Search for the cell housing the specified text and yield its (X, Y) center coordinate. 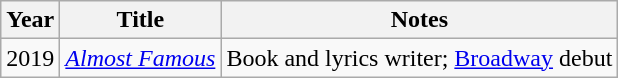
Year (30, 20)
Title (140, 20)
2019 (30, 58)
Book and lyrics writer; Broadway debut (420, 58)
Almost Famous (140, 58)
Notes (420, 20)
